Output the (x, y) coordinate of the center of the cell containing the given text.  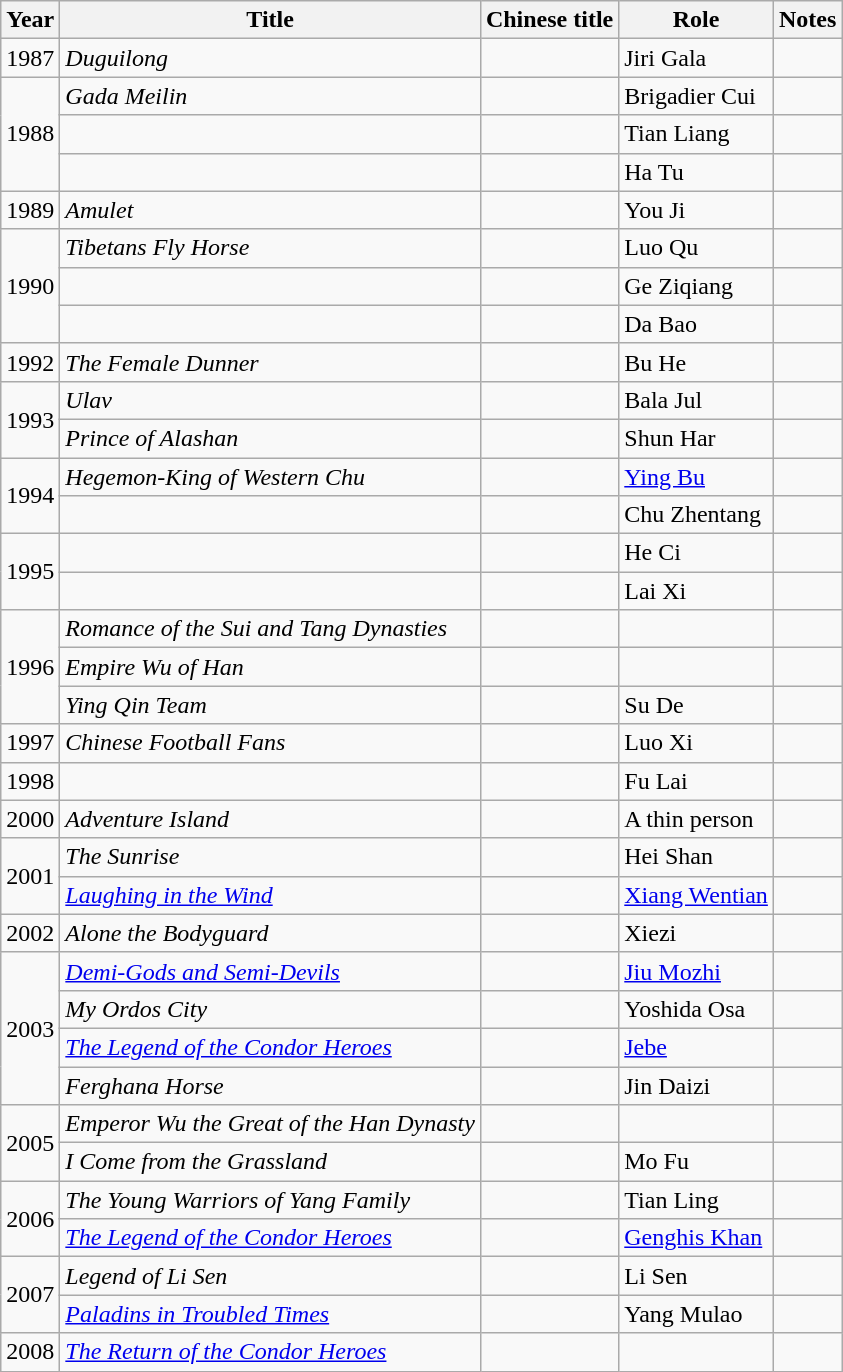
Tibetans Fly Horse (270, 248)
Demi-Gods and Semi-Devils (270, 971)
Jiri Gala (696, 58)
1990 (30, 286)
Xiang Wentian (696, 895)
Tian Ling (696, 1200)
Li Sen (696, 1276)
2002 (30, 933)
2005 (30, 1143)
Jiu Mozhi (696, 971)
Role (696, 20)
1989 (30, 210)
Romance of the Sui and Tang Dynasties (270, 629)
Chu Zhentang (696, 515)
2006 (30, 1219)
Fu Lai (696, 781)
Prince of Alashan (270, 438)
He Ci (696, 553)
Legend of Li Sen (270, 1276)
2001 (30, 876)
Laughing in the Wind (270, 895)
Notes (807, 20)
2000 (30, 819)
1996 (30, 667)
Ying Bu (696, 477)
The Young Warriors of Yang Family (270, 1200)
Hegemon-King of Western Chu (270, 477)
1992 (30, 362)
Mo Fu (696, 1162)
Chinese Football Fans (270, 743)
Ge Ziqiang (696, 286)
Luo Qu (696, 248)
1995 (30, 572)
1994 (30, 496)
Bala Jul (696, 400)
Hei Shan (696, 857)
Alone the Bodyguard (270, 933)
Title (270, 20)
1997 (30, 743)
Ferghana Horse (270, 1085)
2007 (30, 1295)
Ha Tu (696, 172)
Duguilong (270, 58)
Amulet (270, 210)
Tian Liang (696, 134)
Su De (696, 705)
Yoshida Osa (696, 1009)
2008 (30, 1352)
1993 (30, 419)
Jebe (696, 1047)
Xiezi (696, 933)
The Sunrise (270, 857)
Genghis Khan (696, 1238)
1987 (30, 58)
Ulav (270, 400)
Emperor Wu the Great of the Han Dynasty (270, 1124)
Year (30, 20)
Jin Daizi (696, 1085)
A thin person (696, 819)
Chinese title (549, 20)
You Ji (696, 210)
Paladins in Troubled Times (270, 1314)
Empire Wu of Han (270, 667)
Adventure Island (270, 819)
1988 (30, 134)
Bu He (696, 362)
I Come from the Grassland (270, 1162)
Gada Meilin (270, 96)
Lai Xi (696, 591)
Yang Mulao (696, 1314)
Shun Har (696, 438)
Da Bao (696, 324)
1998 (30, 781)
2003 (30, 1028)
Luo Xi (696, 743)
The Female Dunner (270, 362)
My Ordos City (270, 1009)
Brigadier Cui (696, 96)
The Return of the Condor Heroes (270, 1352)
Ying Qin Team (270, 705)
